Detect which cell encompasses the target text, then output its [x, y] center coordinate. 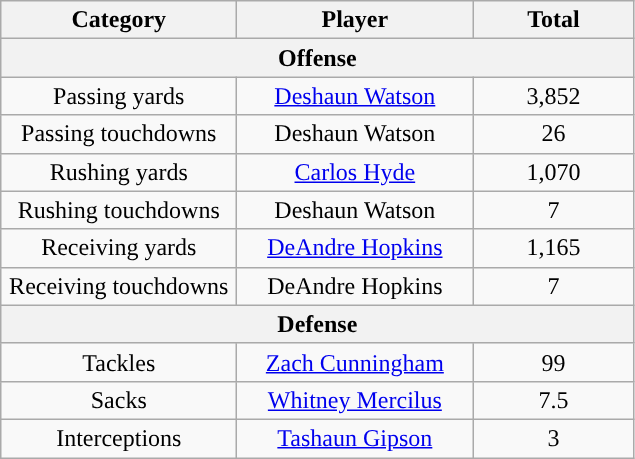
Rushing yards [119, 172]
3,852 [554, 96]
99 [554, 362]
1,070 [554, 172]
1,165 [554, 248]
3 [554, 438]
Passing yards [119, 96]
7.5 [554, 400]
26 [554, 134]
Receiving touchdowns [119, 286]
Carlos Hyde [355, 172]
Total [554, 20]
Sacks [119, 400]
Zach Cunningham [355, 362]
Rushing touchdowns [119, 210]
Player [355, 20]
Defense [318, 324]
Tashaun Gipson [355, 438]
Passing touchdowns [119, 134]
Whitney Mercilus [355, 400]
Tackles [119, 362]
Interceptions [119, 438]
Receiving yards [119, 248]
Offense [318, 58]
Category [119, 20]
